Scan for the cell matching the given text and deliver its [X, Y] coordinate at center. 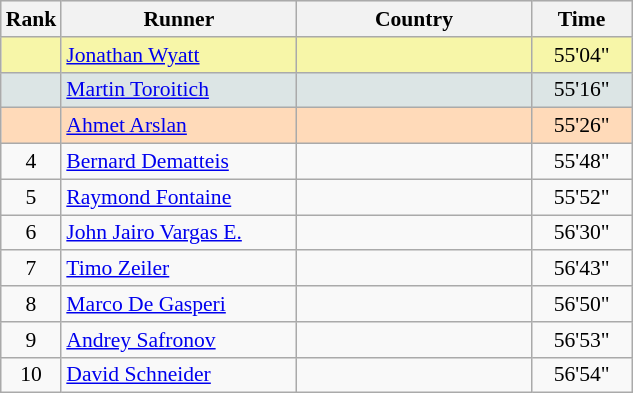
56'30" [582, 233]
4 [32, 162]
56'50" [582, 304]
56'54" [582, 375]
John Jairo Vargas E. [178, 233]
7 [32, 269]
Runner [178, 19]
Raymond Fontaine [178, 197]
55'16" [582, 90]
55'48" [582, 162]
8 [32, 304]
5 [32, 197]
56'53" [582, 340]
Ahmet Arslan [178, 126]
10 [32, 375]
55'52" [582, 197]
Rank [32, 19]
55'26" [582, 126]
Time [582, 19]
Bernard Dematteis [178, 162]
Country [414, 19]
Martin Toroitich [178, 90]
David Schneider [178, 375]
6 [32, 233]
55'04" [582, 55]
56'43" [582, 269]
Marco De Gasperi [178, 304]
Andrey Safronov [178, 340]
Timo Zeiler [178, 269]
9 [32, 340]
Jonathan Wyatt [178, 55]
